Capture the cell that displays the provided text and extract its (X, Y) central coordinate. 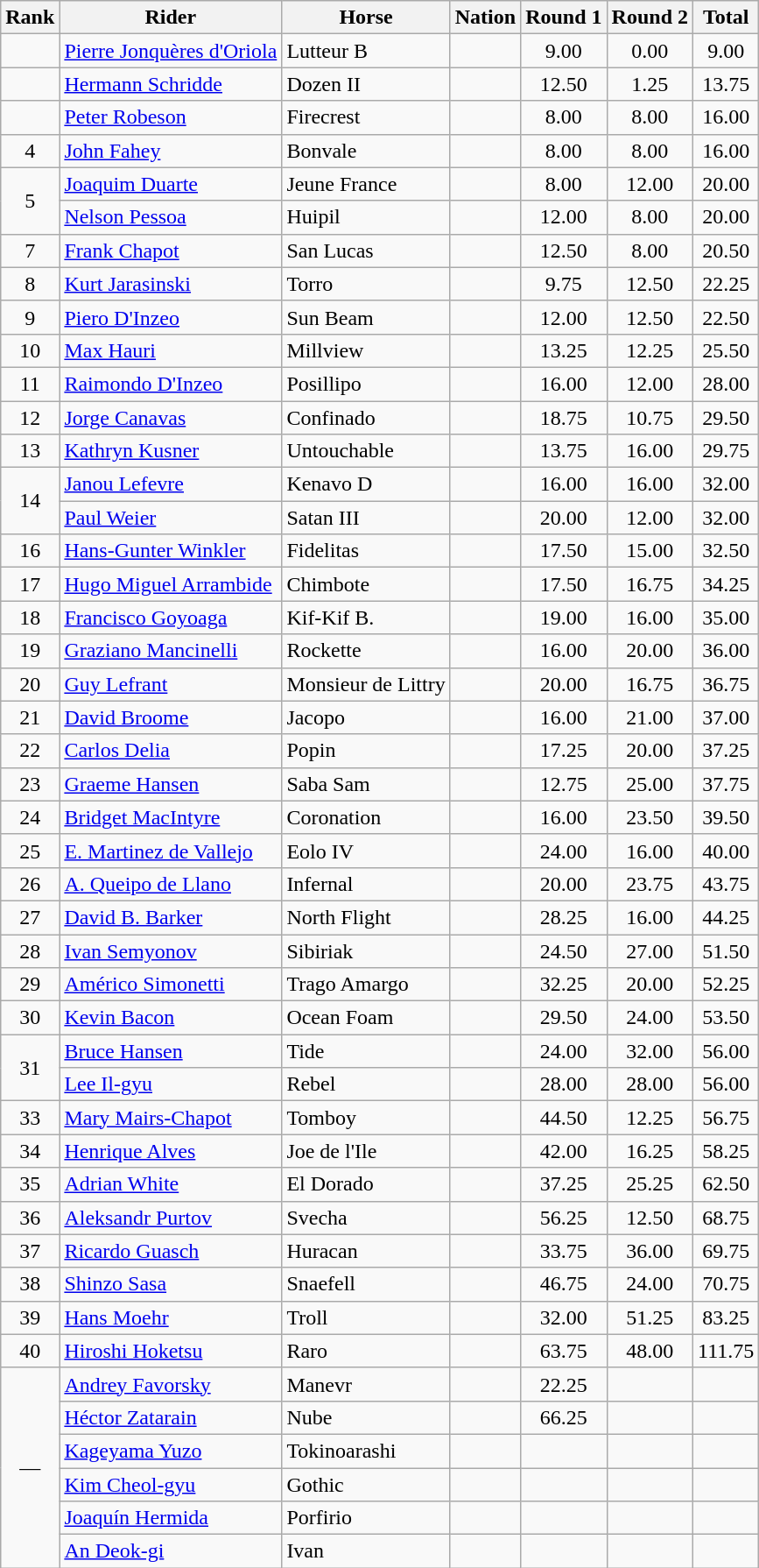
Monsieur de Littry (366, 684)
Round 1 (564, 18)
Porfirio (366, 1518)
Graziano Mancinelli (171, 651)
Kurt Jarasinski (171, 284)
Huipil (366, 217)
12.75 (564, 784)
23 (30, 784)
Dozen II (366, 84)
33.75 (564, 1251)
52.25 (727, 985)
Jacopo (366, 717)
Piero D'Inzeo (171, 317)
62.50 (727, 1184)
Huracan (366, 1251)
Manevr (366, 1384)
51.25 (650, 1317)
Héctor Zatarain (171, 1417)
Joaquim Duarte (171, 184)
11 (30, 384)
20.50 (727, 251)
Hugo Miguel Arrambide (171, 584)
28 (30, 950)
Trago Amargo (366, 985)
23.50 (650, 817)
Janou Lefevre (171, 484)
0.00 (650, 51)
Joe de l'Ile (366, 1151)
21.00 (650, 717)
Rebel (366, 1084)
Andrey Favorsky (171, 1384)
Hiroshi Hoketsu (171, 1351)
Tomboy (366, 1118)
24 (30, 817)
37.00 (727, 717)
Jeune France (366, 184)
Bonvale (366, 151)
Tide (366, 1051)
Confinado (366, 418)
Ricardo Guasch (171, 1251)
69.75 (727, 1251)
35.00 (727, 618)
Horse (366, 18)
— (30, 1467)
Ocean Foam (366, 1018)
25.00 (650, 784)
22.50 (727, 317)
Rank (30, 18)
27 (30, 917)
8 (30, 284)
66.25 (564, 1417)
Fidelitas (366, 551)
70.75 (727, 1284)
10 (30, 350)
Kim Cheol-gyu (171, 1485)
Adrian White (171, 1184)
Rockette (366, 651)
Jorge Canavas (171, 418)
68.75 (727, 1218)
Peter Robeson (171, 117)
Sun Beam (366, 317)
Satan III (366, 518)
37 (30, 1251)
22 (30, 751)
Joaquín Hermida (171, 1518)
46.75 (564, 1284)
Carlos Delia (171, 751)
21 (30, 717)
14 (30, 501)
Kenavo D (366, 484)
25 (30, 851)
58.25 (727, 1151)
Bridget MacIntyre (171, 817)
13 (30, 451)
56.75 (727, 1118)
An Deok-gi (171, 1551)
10.75 (650, 418)
9.75 (564, 284)
Troll (366, 1317)
1.25 (650, 84)
E. Martinez de Vallejo (171, 851)
17 (30, 584)
13.25 (564, 350)
111.75 (727, 1351)
28.25 (564, 917)
48.00 (650, 1351)
Hans Moehr (171, 1317)
7 (30, 251)
Coronation (366, 817)
Nation (485, 18)
Infernal (366, 884)
David B. Barker (171, 917)
Sibiriak (366, 950)
4 (30, 151)
24.50 (564, 950)
18 (30, 618)
Chimbote (366, 584)
19.00 (564, 618)
39.50 (727, 817)
44.25 (727, 917)
Kageyama Yuzo (171, 1451)
44.50 (564, 1118)
Raimondo D'Inzeo (171, 384)
39 (30, 1317)
Hermann Schridde (171, 84)
Frank Chapot (171, 251)
Kathryn Kusner (171, 451)
20 (30, 684)
17.25 (564, 751)
Gothic (366, 1485)
26 (30, 884)
40.00 (727, 851)
16 (30, 551)
42.00 (564, 1151)
16.25 (650, 1151)
Bruce Hansen (171, 1051)
San Lucas (366, 251)
Rider (171, 18)
36 (30, 1218)
5 (30, 201)
34 (30, 1151)
30 (30, 1018)
Round 2 (650, 18)
Torro (366, 284)
Svecha (366, 1218)
Lee Il-gyu (171, 1084)
Raro (366, 1351)
Aleksandr Purtov (171, 1218)
56.25 (564, 1218)
51.50 (727, 950)
29 (30, 985)
Popin (366, 751)
25.50 (727, 350)
36.75 (727, 684)
23.75 (650, 884)
David Broome (171, 717)
Hans-Gunter Winkler (171, 551)
25.25 (650, 1184)
12 (30, 418)
33 (30, 1118)
A. Queipo de Llano (171, 884)
Henrique Alves (171, 1151)
43.75 (727, 884)
Kevin Bacon (171, 1018)
Graeme Hansen (171, 784)
18.75 (564, 418)
Nelson Pessoa (171, 217)
32.50 (727, 551)
Ivan (366, 1551)
Paul Weier (171, 518)
Shinzo Sasa (171, 1284)
32.25 (564, 985)
83.25 (727, 1317)
Américo Simonetti (171, 985)
34.25 (727, 584)
Lutteur B (366, 51)
Mary Mairs-Chapot (171, 1118)
63.75 (564, 1351)
Tokinoarashi (366, 1451)
53.50 (727, 1018)
Ivan Semyonov (171, 950)
Firecrest (366, 117)
Max Hauri (171, 350)
27.00 (650, 950)
Snaefell (366, 1284)
Posillipo (366, 384)
Guy Lefrant (171, 684)
Nube (366, 1417)
31 (30, 1068)
29.75 (727, 451)
38 (30, 1284)
40 (30, 1351)
El Dorado (366, 1184)
Total (727, 18)
Eolo IV (366, 851)
North Flight (366, 917)
Saba Sam (366, 784)
John Fahey (171, 151)
37.75 (727, 784)
19 (30, 651)
35 (30, 1184)
15.00 (650, 551)
Kif-Kif B. (366, 618)
Pierre Jonquères d'Oriola (171, 51)
Untouchable (366, 451)
Francisco Goyoaga (171, 618)
9 (30, 317)
Millview (366, 350)
